Pinpoint the cell where the given text exists, returning its [x, y] midpoint coordinate. 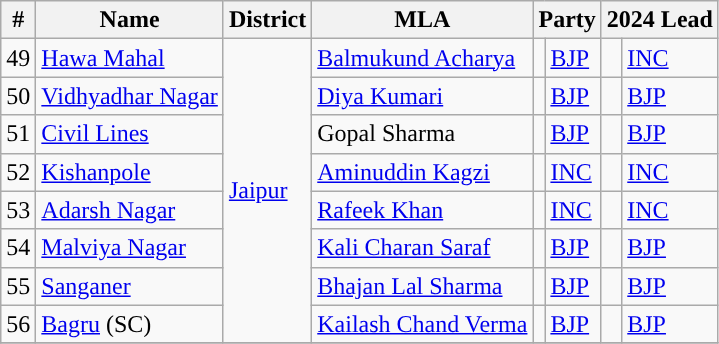
55 [18, 286]
53 [18, 210]
Jaipur [267, 191]
Kishanpole [130, 172]
Party [567, 20]
Civil Lines [130, 134]
Malviya Nagar [130, 248]
Gopal Sharma [422, 134]
Kali Charan Saraf [422, 248]
Vidhyadhar Nagar [130, 96]
49 [18, 58]
50 [18, 96]
56 [18, 324]
54 [18, 248]
MLA [422, 20]
Kailash Chand Verma [422, 324]
Sanganer [130, 286]
52 [18, 172]
Balmukund Acharya [422, 58]
Hawa Mahal [130, 58]
Bagru (SC) [130, 324]
Diya Kumari [422, 96]
District [267, 20]
Name [130, 20]
51 [18, 134]
Adarsh Nagar [130, 210]
Bhajan Lal Sharma [422, 286]
2024 Lead [660, 20]
# [18, 20]
Aminuddin Kagzi [422, 172]
Rafeek Khan [422, 210]
